From the cell containing the given text, extract its center point as [x, y] coordinate. 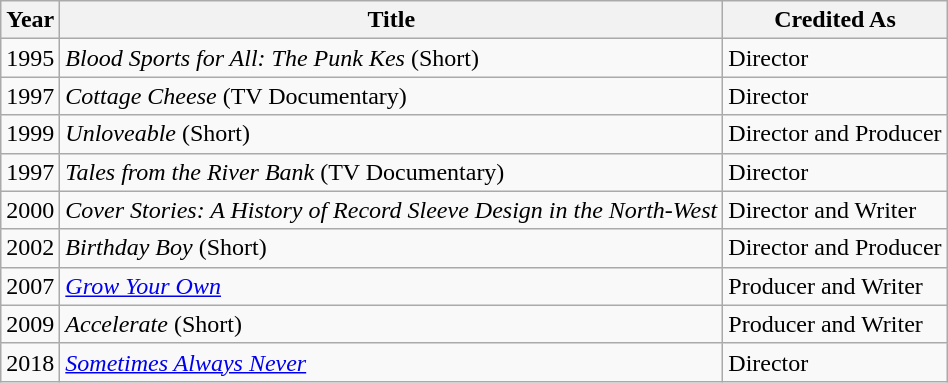
2000 [30, 210]
Unloveable (Short) [392, 134]
2007 [30, 286]
Cover Stories: A History of Record Sleeve Design in the North-West [392, 210]
2018 [30, 362]
Tales from the River Bank (TV Documentary) [392, 172]
Birthday Boy (Short) [392, 248]
Year [30, 20]
Director and Writer [835, 210]
Accelerate (Short) [392, 324]
Blood Sports for All: The Punk Kes (Short) [392, 58]
Cottage Cheese (TV Documentary) [392, 96]
1999 [30, 134]
Title [392, 20]
Credited As [835, 20]
2002 [30, 248]
1995 [30, 58]
2009 [30, 324]
Grow Your Own [392, 286]
Sometimes Always Never [392, 362]
